Extract the [X, Y] coordinate from the center of the cell holding the provided text.  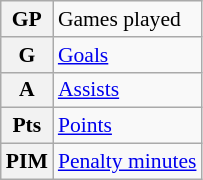
Assists [128, 90]
Penalty minutes [128, 162]
GP [27, 19]
Pts [27, 126]
PIM [27, 162]
A [27, 90]
Goals [128, 55]
Points [128, 126]
Games played [128, 19]
G [27, 55]
